Determine the [X, Y] coordinate at the center of the cell enclosing the given text.  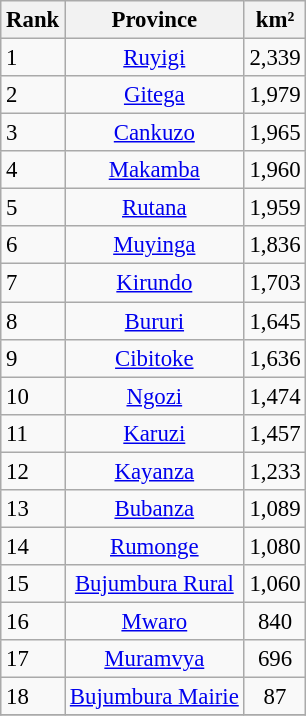
1,645 [275, 321]
Ngozi [155, 396]
Kirundo [155, 283]
15 [33, 584]
11 [33, 433]
14 [33, 546]
1 [33, 58]
840 [275, 621]
9 [33, 358]
12 [33, 471]
1,960 [275, 170]
Bujumbura Mairie [155, 697]
Mwaro [155, 621]
1,979 [275, 95]
2,339 [275, 58]
Rumonge [155, 546]
3 [33, 133]
Muyinga [155, 245]
Bubanza [155, 509]
Bujumbura Rural [155, 584]
1,636 [275, 358]
1,965 [275, 133]
1,474 [275, 396]
Cibitoke [155, 358]
Rutana [155, 208]
18 [33, 697]
1,457 [275, 433]
13 [33, 509]
17 [33, 659]
10 [33, 396]
km² [275, 20]
1,060 [275, 584]
Bururi [155, 321]
8 [33, 321]
Makamba [155, 170]
6 [33, 245]
1,959 [275, 208]
1,703 [275, 283]
5 [33, 208]
1,080 [275, 546]
2 [33, 95]
7 [33, 283]
Muramvya [155, 659]
1,089 [275, 509]
4 [33, 170]
1,233 [275, 471]
Kayanza [155, 471]
1,836 [275, 245]
Rank [33, 20]
696 [275, 659]
Gitega [155, 95]
Ruyigi [155, 58]
16 [33, 621]
Cankuzo [155, 133]
Karuzi [155, 433]
87 [275, 697]
Province [155, 20]
